Search for the cell housing the specified text and yield its (X, Y) center coordinate. 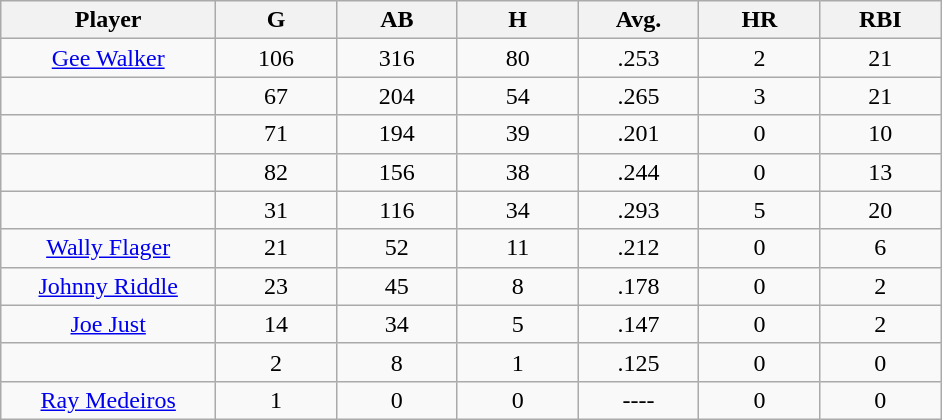
.253 (638, 58)
.244 (638, 172)
194 (396, 134)
45 (396, 286)
Johnny Riddle (108, 286)
204 (396, 96)
Gee Walker (108, 58)
.147 (638, 324)
38 (518, 172)
HR (760, 20)
3 (760, 96)
11 (518, 248)
10 (880, 134)
Player (108, 20)
316 (396, 58)
20 (880, 210)
67 (276, 96)
54 (518, 96)
---- (638, 400)
31 (276, 210)
39 (518, 134)
52 (396, 248)
156 (396, 172)
.201 (638, 134)
AB (396, 20)
RBI (880, 20)
.265 (638, 96)
Avg. (638, 20)
H (518, 20)
71 (276, 134)
116 (396, 210)
13 (880, 172)
.178 (638, 286)
Joe Just (108, 324)
G (276, 20)
Wally Flager (108, 248)
.125 (638, 362)
23 (276, 286)
106 (276, 58)
6 (880, 248)
80 (518, 58)
.212 (638, 248)
.293 (638, 210)
Ray Medeiros (108, 400)
82 (276, 172)
14 (276, 324)
